Find where the given text appears and provide that cell's center as [X, Y] coordinate. 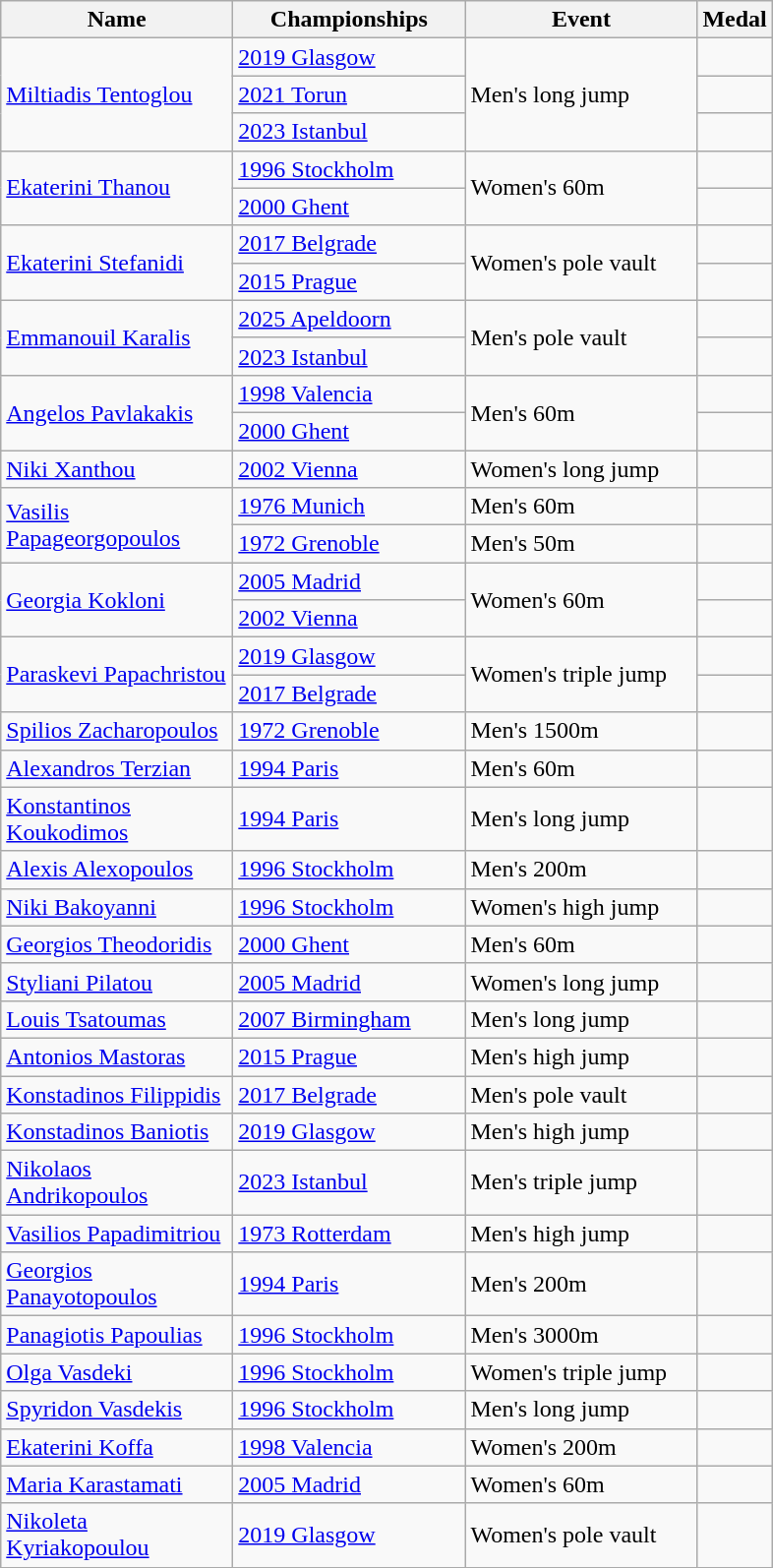
Olga Vasdeki [117, 1372]
Louis Tsatoumas [117, 1019]
Konstantinos Koukodimos [117, 818]
Georgios Theodoridis [117, 944]
1973 Rotterdam [349, 1234]
Event [581, 20]
Women's 200m [581, 1447]
2025 Apeldoorn [349, 319]
Georgia Kokloni [117, 600]
Medal [735, 20]
Men's triple jump [581, 1182]
Vasilios Papadimitriou [117, 1234]
Men's 50m [581, 544]
Styliani Pilatou [117, 982]
Alexandros Terzian [117, 768]
Miltiadis Tentoglou [117, 94]
Antonios Mastoras [117, 1056]
2007 Birmingham [349, 1019]
Alexis Alexopoulos [117, 870]
Emmanouil Karalis [117, 337]
Niki Xanthou [117, 469]
Panagiotis Papoulias [117, 1335]
Name [117, 20]
Men's 1500m [581, 731]
Nikolaos Andrikopoulos [117, 1182]
Konstadinos Filippidis [117, 1095]
Georgios Panayotopoulos [117, 1285]
Maria Karastamati [117, 1484]
Spyridon Vasdekis [117, 1410]
2021 Torun [349, 94]
Vasilis Papageorgopoulos [117, 525]
Angelos Pavlakakis [117, 412]
Ekaterini Thanou [117, 188]
Paraskevi Papachristou [117, 675]
Ekaterini Koffa [117, 1447]
Men's 3000m [581, 1335]
Women's high jump [581, 907]
Nikoleta Kyriakopoulou [117, 1535]
1976 Munich [349, 507]
Spilios Zacharopoulos [117, 731]
Niki Bakoyanni [117, 907]
Konstadinos Baniotis [117, 1132]
Ekaterini Stefanidi [117, 263]
Championships [349, 20]
